Capture the cell that displays the provided text and extract its [X, Y] central coordinate. 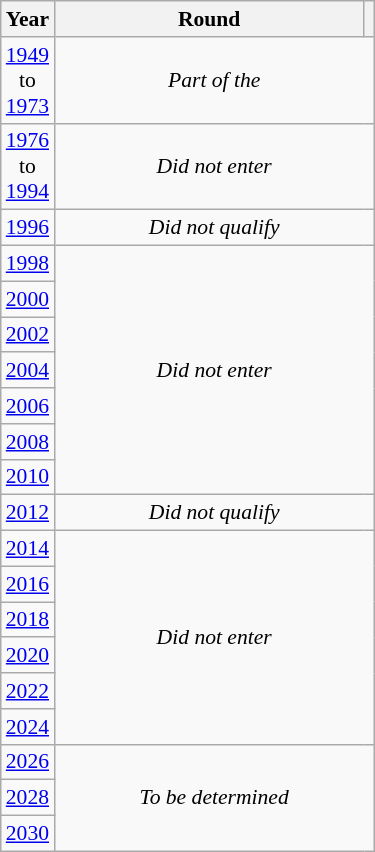
2006 [28, 406]
1998 [28, 264]
2026 [28, 762]
2028 [28, 798]
Year [28, 19]
2002 [28, 335]
1949to1973 [28, 80]
2014 [28, 549]
1976to1994 [28, 166]
Round [209, 19]
2016 [28, 584]
2008 [28, 442]
2018 [28, 620]
Part of the [214, 80]
2012 [28, 513]
2010 [28, 477]
2022 [28, 691]
2024 [28, 727]
To be determined [214, 798]
2000 [28, 299]
1996 [28, 228]
2004 [28, 371]
2030 [28, 834]
2020 [28, 656]
